Return [x, y] of the center of cell containing provided text 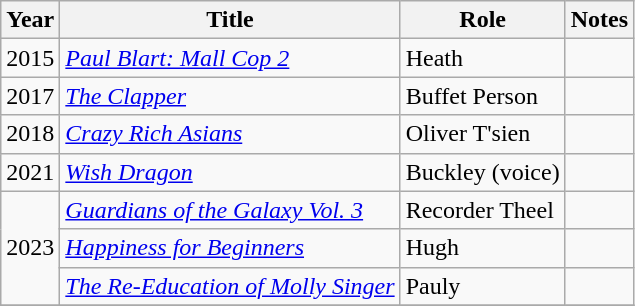
2021 [30, 172]
Notes [599, 20]
Crazy Rich Asians [230, 134]
Title [230, 20]
2023 [30, 248]
Paul Blart: Mall Cop 2 [230, 58]
2017 [30, 96]
2018 [30, 134]
Hugh [482, 248]
Heath [482, 58]
The Re-Education of Molly Singer [230, 286]
2015 [30, 58]
Buckley (voice) [482, 172]
Happiness for Beginners [230, 248]
Role [482, 20]
Buffet Person [482, 96]
Oliver T'sien [482, 134]
Year [30, 20]
Recorder Theel [482, 210]
The Clapper [230, 96]
Guardians of the Galaxy Vol. 3 [230, 210]
Wish Dragon [230, 172]
Pauly [482, 286]
